Output the (X, Y) coordinate of the center of the cell containing the given text.  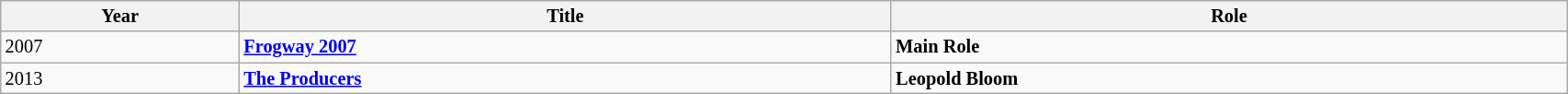
Year (120, 16)
The Producers (565, 78)
Role (1229, 16)
2007 (120, 47)
Frogway 2007 (565, 47)
2013 (120, 78)
Leopold Bloom (1229, 78)
Main Role (1229, 47)
Title (565, 16)
